Return the (X, Y) coordinate for the center point of the cell that contains the specified text.  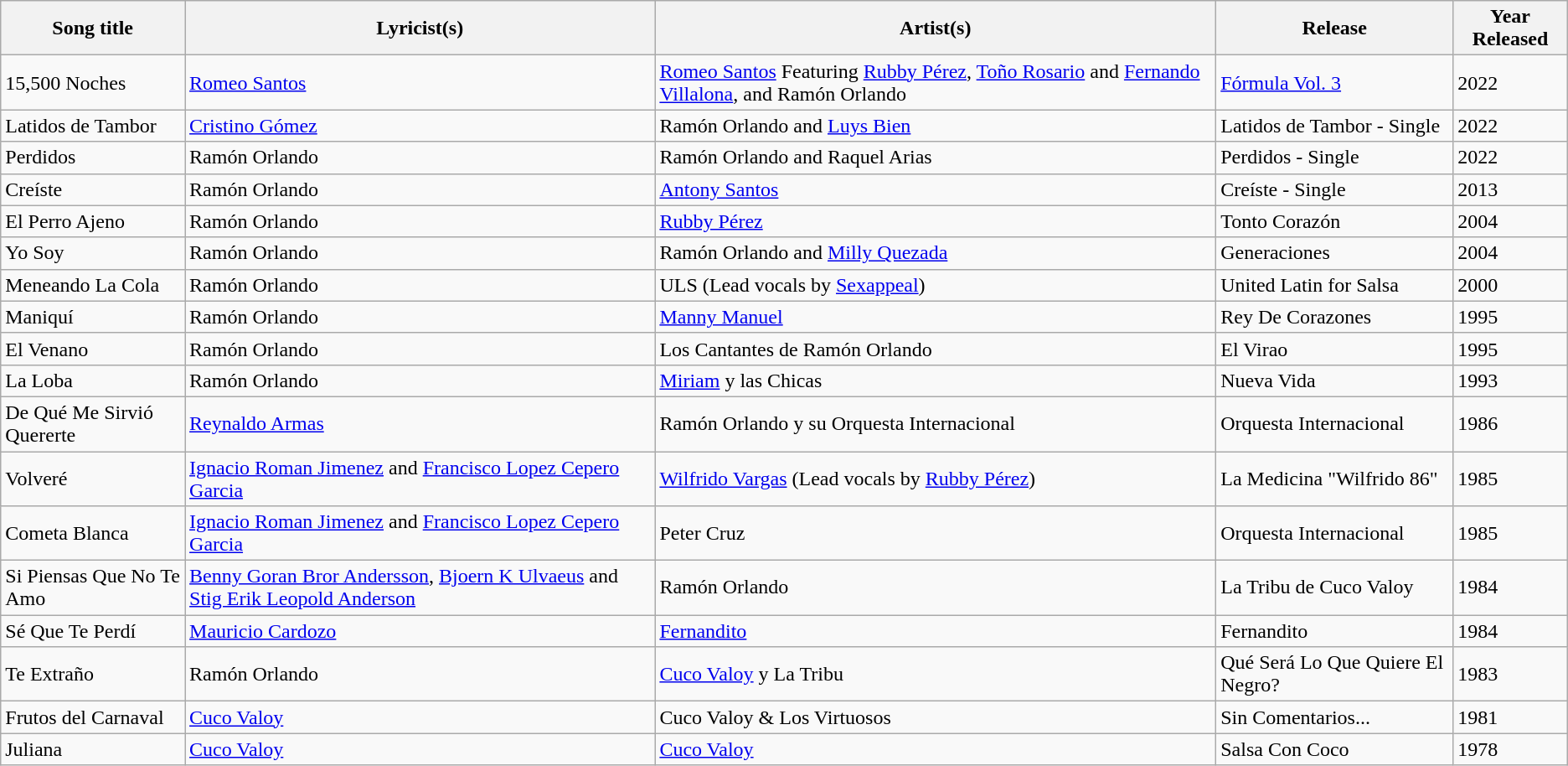
El Venano (93, 349)
El Perro Ajeno (93, 221)
Latidos de Tambor - Single (1335, 126)
Tonto Corazón (1335, 221)
Ramón Orlando and Milly Quezada (936, 253)
1983 (1511, 674)
Cuco Valoy & Los Virtuosos (936, 717)
Nueva Vida (1335, 380)
Qué Será Lo Que Quiere El Negro? (1335, 674)
Benny Goran Bror Andersson, Bjoern K Ulvaeus and Stig Erik Leopold Anderson (420, 588)
Juliana (93, 749)
Perdidos - Single (1335, 158)
Sé Que Te Perdí (93, 631)
Ramón Orlando and Luys Bien (936, 126)
Peter Cruz (936, 533)
1986 (1511, 424)
Rubby Pérez (936, 221)
Perdidos (93, 158)
1981 (1511, 717)
ULS (Lead vocals by Sexappeal) (936, 285)
La Loba (93, 380)
La Tribu de Cuco Valoy (1335, 588)
Romeo Santos Featuring Rubby Pérez, Toño Rosario and Fernando Villalona, and Ramón Orlando (936, 82)
Rey De Corazones (1335, 317)
Cuco Valoy y La Tribu (936, 674)
Cometa Blanca (93, 533)
Volveré (93, 478)
1978 (1511, 749)
United Latin for Salsa (1335, 285)
Wilfrido Vargas (Lead vocals by Rubby Pérez) (936, 478)
Latidos de Tambor (93, 126)
Year Released (1511, 28)
Cristino Gómez (420, 126)
Artist(s) (936, 28)
Los Cantantes de Ramón Orlando (936, 349)
Miriam y las Chicas (936, 380)
Ramón Orlando and Raquel Arias (936, 158)
Yo Soy (93, 253)
Creíste (93, 189)
Generaciones (1335, 253)
1993 (1511, 380)
Mauricio Cardozo (420, 631)
Maniquí (93, 317)
Frutos del Carnaval (93, 717)
Fórmula Vol. 3 (1335, 82)
Romeo Santos (420, 82)
2000 (1511, 285)
Te Extraño (93, 674)
Release (1335, 28)
Ramón Orlando y su Orquesta Internacional (936, 424)
El Virao (1335, 349)
2013 (1511, 189)
Salsa Con Coco (1335, 749)
Manny Manuel (936, 317)
Song title (93, 28)
Reynaldo Armas (420, 424)
Meneando La Cola (93, 285)
Antony Santos (936, 189)
Lyricist(s) (420, 28)
Creíste - Single (1335, 189)
Sin Comentarios... (1335, 717)
De Qué Me Sirvió Quererte (93, 424)
15,500 Noches (93, 82)
Si Piensas Que No Te Amo (93, 588)
La Medicina "Wilfrido 86" (1335, 478)
